Provide the [X, Y] coordinate of the cell's center where the given text is located.  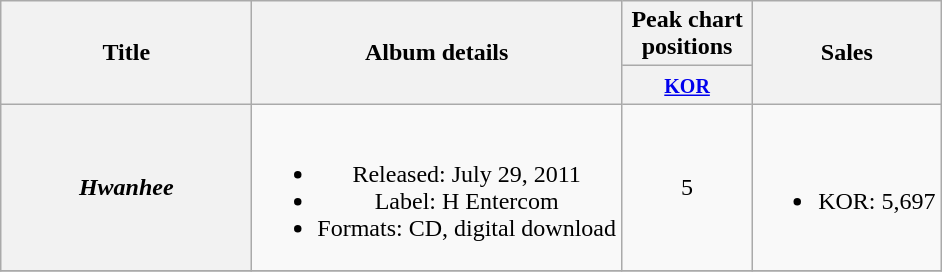
KOR [688, 85]
Album details [437, 52]
Sales [847, 52]
Title [126, 52]
KOR: 5,697 [847, 188]
Peak chart positions [688, 34]
Hwanhee [126, 188]
5 [688, 188]
Released: July 29, 2011Label: H EntercomFormats: CD, digital download [437, 188]
